For the text-containing cell, return its midpoint in [x, y] coordinate format. 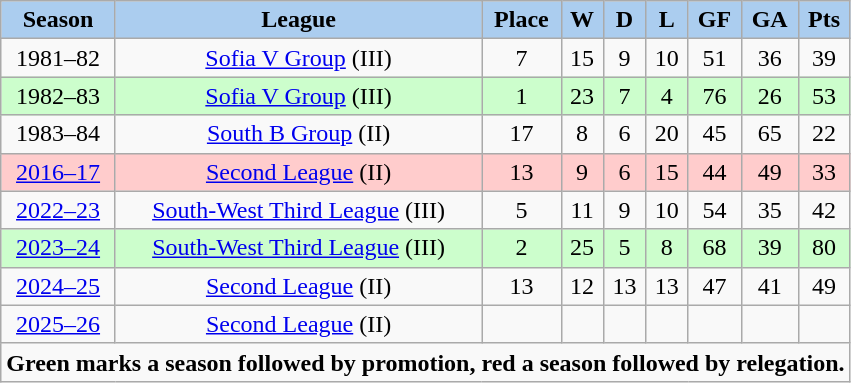
South B Group (II) [298, 134]
L [667, 20]
Place [522, 20]
1981–82 [58, 58]
Pts [824, 20]
36 [770, 58]
20 [667, 134]
2025–26 [58, 324]
22 [824, 134]
80 [824, 248]
51 [715, 58]
11 [582, 210]
33 [824, 172]
44 [715, 172]
12 [582, 286]
2 [522, 248]
54 [715, 210]
D [624, 20]
4 [667, 96]
65 [770, 134]
41 [770, 286]
1982–83 [58, 96]
2016–17 [58, 172]
2024–25 [58, 286]
68 [715, 248]
25 [582, 248]
26 [770, 96]
W [582, 20]
76 [715, 96]
53 [824, 96]
GA [770, 20]
35 [770, 210]
League [298, 20]
47 [715, 286]
GF [715, 20]
Season [58, 20]
17 [522, 134]
23 [582, 96]
1 [522, 96]
2023–24 [58, 248]
45 [715, 134]
42 [824, 210]
1983–84 [58, 134]
Green marks a season followed by promotion, red a season followed by relegation. [426, 362]
2022–23 [58, 210]
